Locate the cell with the specified text and output its [X, Y] center coordinate. 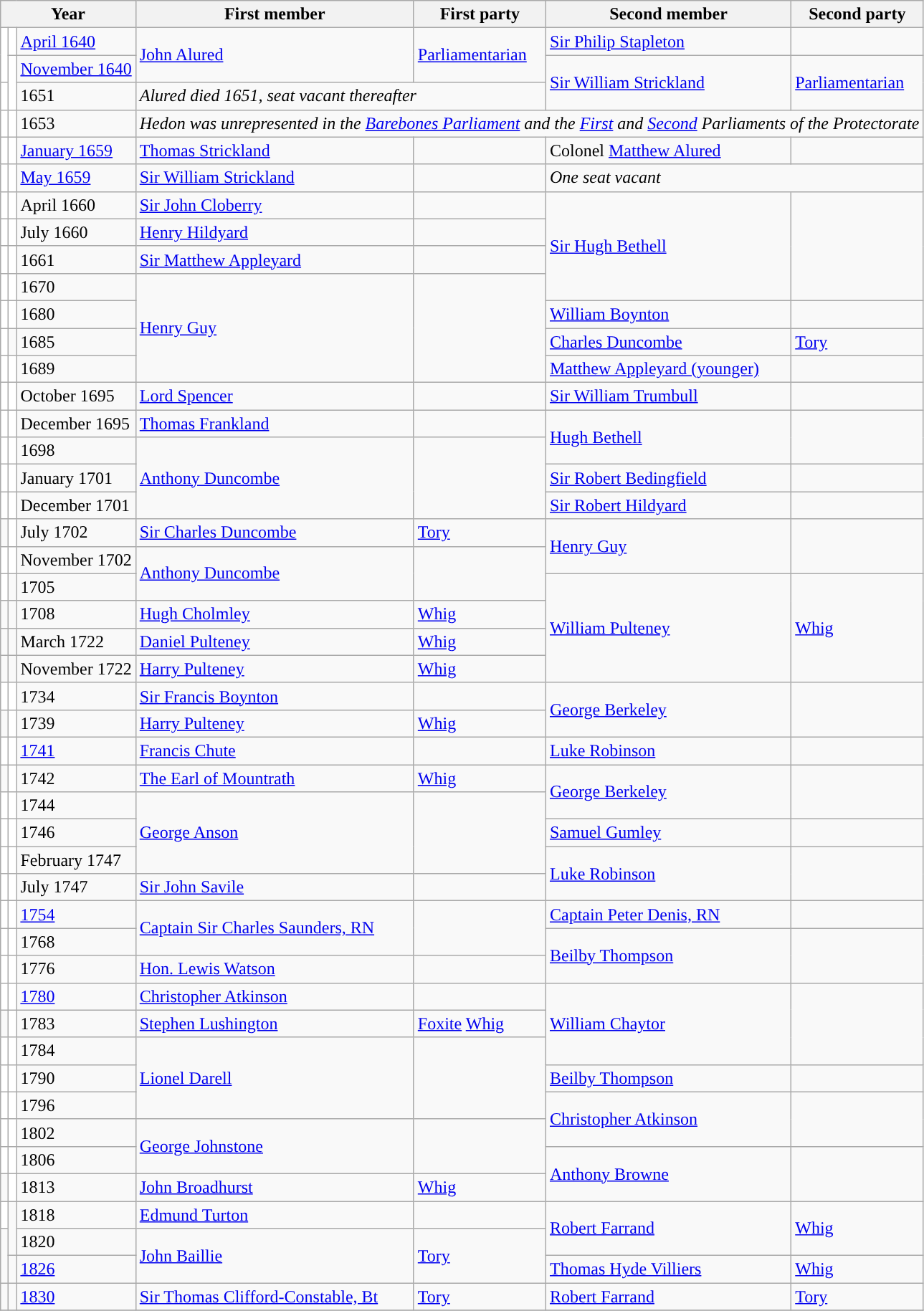
Sir John Cloberry [275, 205]
First party [480, 14]
Foxite Whig [480, 1024]
Captain Peter Denis, RN [668, 915]
First member [275, 14]
Thomas Hyde Villiers [668, 1269]
Second party [857, 14]
Year [68, 14]
1780 [76, 996]
Thomas Frankland [275, 424]
November 1722 [76, 669]
1708 [76, 614]
1653 [76, 123]
1768 [76, 942]
Alured died 1651, seat vacant thereafter [340, 96]
December 1701 [76, 505]
January 1701 [76, 478]
1698 [76, 451]
Edmund Turton [275, 1215]
Charles Duncombe [668, 342]
Anthony Browne [668, 1173]
John Baillie [275, 1256]
John Alured [275, 55]
Sir Philip Stapleton [668, 42]
July 1660 [76, 232]
1790 [76, 1078]
1685 [76, 342]
January 1659 [76, 151]
1689 [76, 369]
Stephen Lushington [275, 1024]
George Johnstone [275, 1146]
October 1695 [76, 396]
Sir Francis Boynton [275, 696]
One seat vacant [734, 178]
Sir Robert Bedingfield [668, 478]
Hedon was unrepresented in the Barebones Parliament and the First and Second Parliaments of the Protectorate [529, 123]
Sir Thomas Clifford-Constable, Bt [275, 1297]
Lord Spencer [275, 396]
1818 [76, 1215]
November 1640 [76, 69]
John Broadhurst [275, 1187]
Sir Charles Duncombe [275, 533]
1741 [76, 750]
Samuel Gumley [668, 833]
William Chaytor [668, 1024]
Daniel Pulteney [275, 642]
Thomas Strickland [275, 151]
William Pulteney [668, 628]
Sir William Trumbull [668, 396]
1680 [76, 314]
1739 [76, 723]
Sir Robert Hildyard [668, 505]
Hon. Lewis Watson [275, 969]
Captain Sir Charles Saunders, RN [275, 928]
1813 [76, 1187]
July 1702 [76, 533]
William Boynton [668, 314]
George Anson [275, 833]
1783 [76, 1024]
1744 [76, 806]
1746 [76, 833]
1734 [76, 696]
Hugh Cholmley [275, 614]
Sir Matthew Appleyard [275, 259]
1776 [76, 969]
1796 [76, 1105]
Colonel Matthew Alured [668, 151]
December 1695 [76, 424]
Francis Chute [275, 750]
1784 [76, 1051]
Henry Hildyard [275, 232]
1806 [76, 1160]
1705 [76, 587]
1661 [76, 259]
1826 [76, 1269]
1742 [76, 778]
May 1659 [76, 178]
1651 [76, 96]
Second member [668, 14]
The Earl of Mountrath [275, 778]
April 1640 [76, 42]
Hugh Bethell [668, 437]
November 1702 [76, 560]
1820 [76, 1242]
1670 [76, 287]
Sir Hugh Bethell [668, 246]
1754 [76, 915]
1830 [76, 1297]
Lionel Darell [275, 1078]
Matthew Appleyard (younger) [668, 369]
July 1747 [76, 887]
Sir John Savile [275, 887]
February 1747 [76, 860]
1802 [76, 1133]
April 1660 [76, 205]
March 1722 [76, 642]
